Capture the cell that displays the provided text and extract its [x, y] central coordinate. 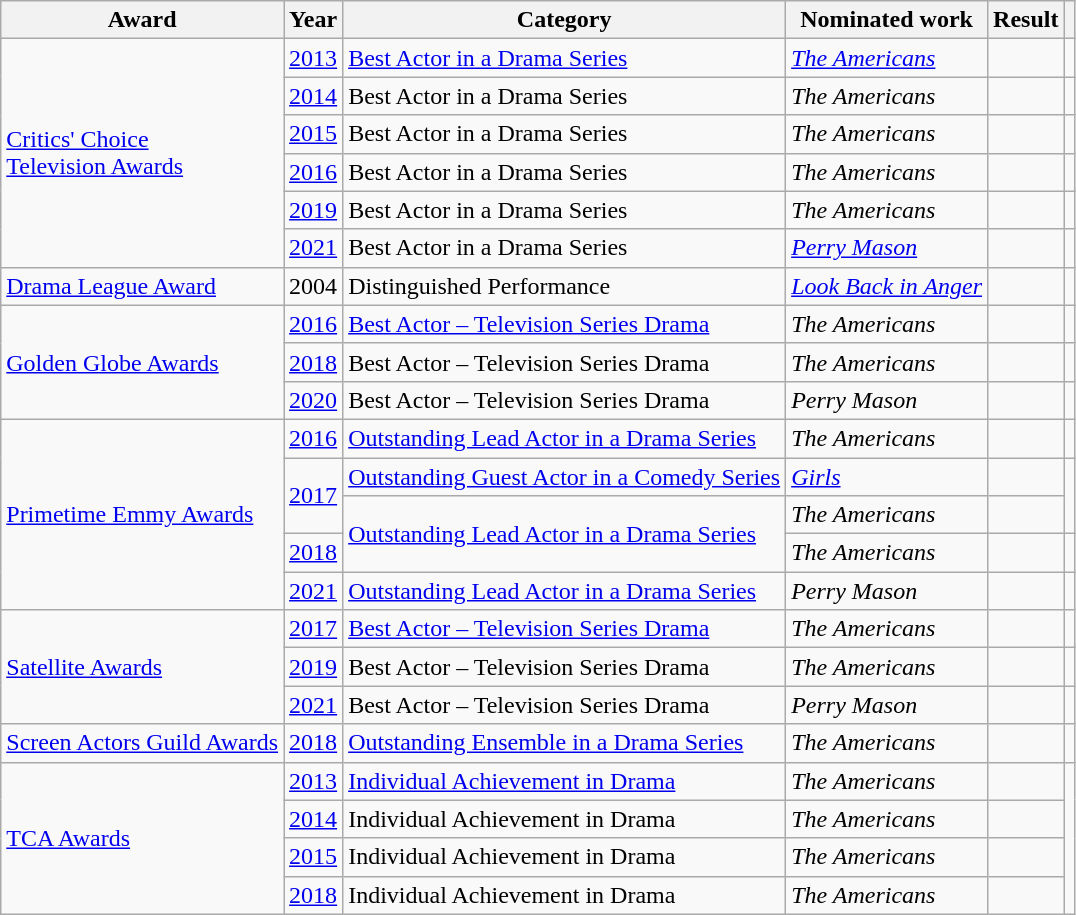
Year [314, 20]
2020 [314, 400]
Girls [887, 477]
2004 [314, 286]
Satellite Awards [142, 667]
Distinguished Performance [564, 286]
Golden Globe Awards [142, 362]
Outstanding Guest Actor in a Comedy Series [564, 477]
Result [1026, 20]
Drama League Award [142, 286]
Category [564, 20]
Primetime Emmy Awards [142, 514]
TCA Awards [142, 838]
Outstanding Ensemble in a Drama Series [564, 743]
Look Back in Anger [887, 286]
Critics' Choice Television Awards [142, 153]
Award [142, 20]
Screen Actors Guild Awards [142, 743]
Nominated work [887, 20]
